Scan for the cell matching the given text and deliver its [x, y] coordinate at center. 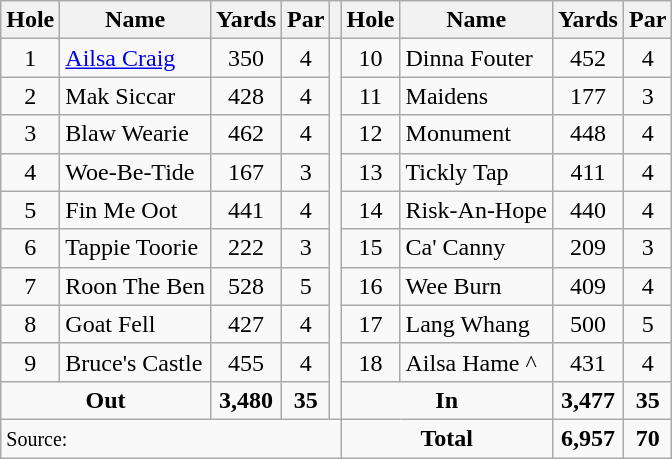
1 [30, 58]
448 [588, 134]
Lang Whang [476, 324]
Bruce's Castle [136, 362]
209 [588, 248]
10 [370, 58]
431 [588, 362]
11 [370, 96]
440 [588, 210]
Source: [171, 438]
Maidens [476, 96]
Ailsa Hame ^ [476, 362]
2 [30, 96]
222 [246, 248]
In [446, 400]
Mak Siccar [136, 96]
462 [246, 134]
14 [370, 210]
8 [30, 324]
428 [246, 96]
Ca' Canny [476, 248]
409 [588, 286]
452 [588, 58]
Roon The Ben [136, 286]
17 [370, 324]
Ailsa Craig [136, 58]
Tickly Tap [476, 172]
Total [446, 438]
12 [370, 134]
167 [246, 172]
411 [588, 172]
Blaw Wearie [136, 134]
Risk-An-Hope [476, 210]
441 [246, 210]
15 [370, 248]
Goat Fell [136, 324]
6,957 [588, 438]
500 [588, 324]
455 [246, 362]
13 [370, 172]
9 [30, 362]
177 [588, 96]
3,480 [246, 400]
18 [370, 362]
6 [30, 248]
528 [246, 286]
3,477 [588, 400]
Tappie Toorie [136, 248]
350 [246, 58]
Wee Burn [476, 286]
7 [30, 286]
Dinna Fouter [476, 58]
70 [647, 438]
Fin Me Oot [136, 210]
16 [370, 286]
Monument [476, 134]
Woe-Be-Tide [136, 172]
Out [106, 400]
427 [246, 324]
